Scan for the cell matching the given text and deliver its (X, Y) coordinate at center. 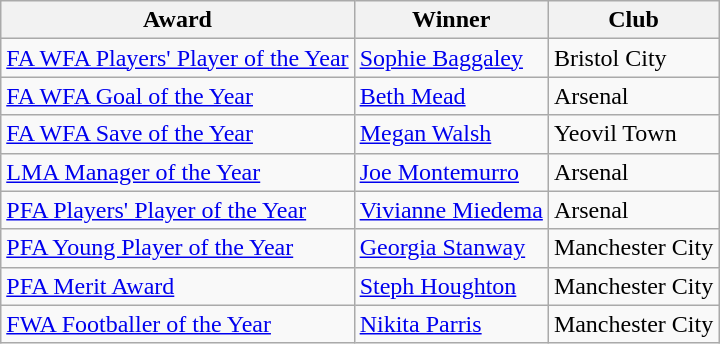
FA WFA Save of the Year (178, 134)
LMA Manager of the Year (178, 172)
Winner (451, 20)
PFA Young Player of the Year (178, 248)
Vivianne Miedema (451, 210)
PFA Merit Award (178, 286)
Nikita Parris (451, 324)
Bristol City (633, 58)
Beth Mead (451, 96)
FA WFA Players' Player of the Year (178, 58)
Yeovil Town (633, 134)
FA WFA Goal of the Year (178, 96)
FWA Footballer of the Year (178, 324)
PFA Players' Player of the Year (178, 210)
Georgia Stanway (451, 248)
Award (178, 20)
Club (633, 20)
Joe Montemurro (451, 172)
Sophie Baggaley (451, 58)
Steph Houghton (451, 286)
Megan Walsh (451, 134)
